Find where the given text appears and provide that cell's center as [x, y] coordinate. 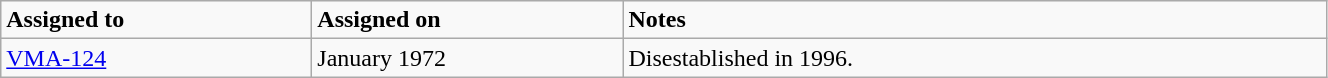
Assigned to [156, 20]
VMA-124 [156, 58]
January 1972 [468, 58]
Disestablished in 1996. [975, 58]
Notes [975, 20]
Assigned on [468, 20]
